Capture the cell that displays the provided text and extract its [X, Y] central coordinate. 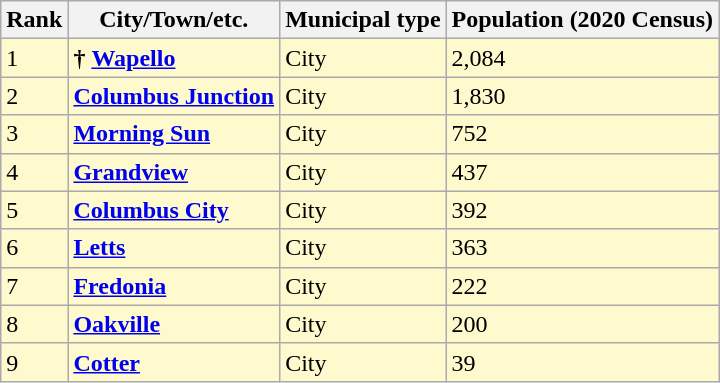
7 [34, 286]
Rank [34, 20]
2 [34, 96]
1,830 [582, 96]
Letts [174, 248]
City/Town/etc. [174, 20]
9 [34, 362]
363 [582, 248]
Fredonia [174, 286]
Oakville [174, 324]
39 [582, 362]
392 [582, 210]
4 [34, 172]
437 [582, 172]
1 [34, 58]
† Wapello [174, 58]
Grandview [174, 172]
5 [34, 210]
Population (2020 Census) [582, 20]
752 [582, 134]
Columbus Junction [174, 96]
Columbus City [174, 210]
6 [34, 248]
222 [582, 286]
Municipal type [363, 20]
Cotter [174, 362]
Morning Sun [174, 134]
2,084 [582, 58]
8 [34, 324]
3 [34, 134]
200 [582, 324]
